From the cell containing the given text, extract its center point as (x, y) coordinate. 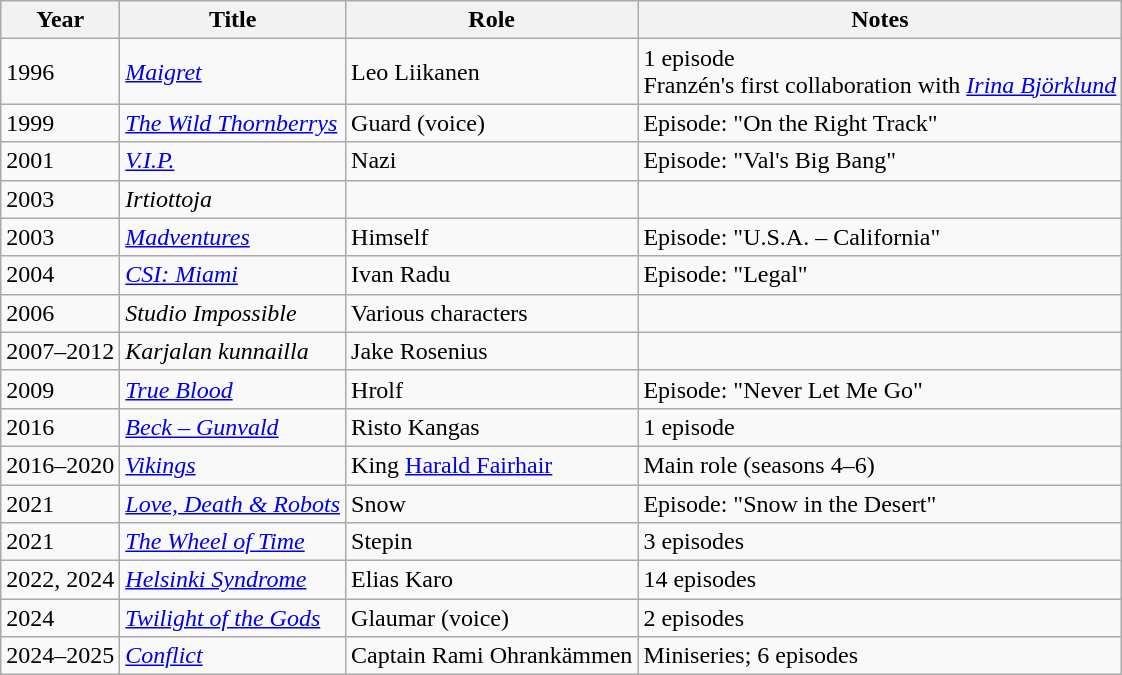
Beck – Gunvald (233, 427)
Miniseries; 6 episodes (880, 656)
Conflict (233, 656)
2001 (60, 161)
Snow (492, 503)
3 episodes (880, 542)
Madventures (233, 237)
Episode: "Legal" (880, 275)
Karjalan kunnailla (233, 351)
2016 (60, 427)
2009 (60, 389)
Vikings (233, 465)
14 episodes (880, 580)
Notes (880, 20)
Captain Rami Ohrankämmen (492, 656)
2016–2020 (60, 465)
Title (233, 20)
True Blood (233, 389)
CSI: Miami (233, 275)
Episode: "Snow in the Desert" (880, 503)
2024–2025 (60, 656)
Maigret (233, 72)
Twilight of the Gods (233, 618)
Role (492, 20)
Various characters (492, 313)
Glaumar (voice) (492, 618)
Stepin (492, 542)
2024 (60, 618)
Hrolf (492, 389)
Main role (seasons 4–6) (880, 465)
Episode: "U.S.A. – California" (880, 237)
2004 (60, 275)
Ivan Radu (492, 275)
2 episodes (880, 618)
1 episode (880, 427)
Episode: "Never Let Me Go" (880, 389)
Year (60, 20)
Studio Impossible (233, 313)
2022, 2024 (60, 580)
The Wild Thornberrys (233, 123)
Nazi (492, 161)
King Harald Fairhair (492, 465)
1996 (60, 72)
Jake Rosenius (492, 351)
Elias Karo (492, 580)
1999 (60, 123)
2007–2012 (60, 351)
2006 (60, 313)
Love, Death & Robots (233, 503)
Episode: "On the Right Track" (880, 123)
Episode: "Val's Big Bang" (880, 161)
Helsinki Syndrome (233, 580)
Risto Kangas (492, 427)
The Wheel of Time (233, 542)
V.I.P. (233, 161)
Irtiottoja (233, 199)
Guard (voice) (492, 123)
Leo Liikanen (492, 72)
Himself (492, 237)
1 episode Franzén's first collaboration with Irina Björklund (880, 72)
